Determine the [x, y] coordinate at the center of the cell enclosing the given text.  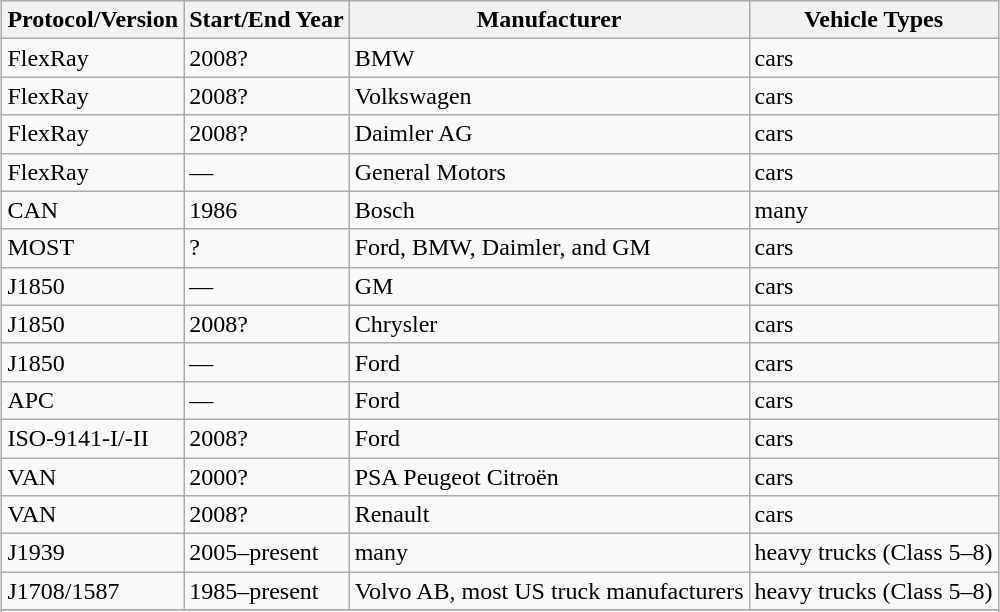
Bosch [549, 210]
Ford, BMW, Daimler, and GM [549, 248]
Vehicle Types [874, 20]
Start/End Year [267, 20]
BMW [549, 58]
J1939 [93, 553]
ISO-9141-I/-II [93, 438]
2000? [267, 477]
GM [549, 286]
Volvo AB, most US truck manufacturers [549, 591]
General Motors [549, 172]
? [267, 248]
2005–present [267, 553]
Manufacturer [549, 20]
CAN [93, 210]
MOST [93, 248]
Daimler AG [549, 134]
Chrysler [549, 324]
1986 [267, 210]
PSA Peugeot Citroën [549, 477]
Volkswagen [549, 96]
Protocol/Version [93, 20]
Renault [549, 515]
APC [93, 400]
J1708/1587 [93, 591]
1985–present [267, 591]
